Find where the given text appears and provide that cell's center as [X, Y] coordinate. 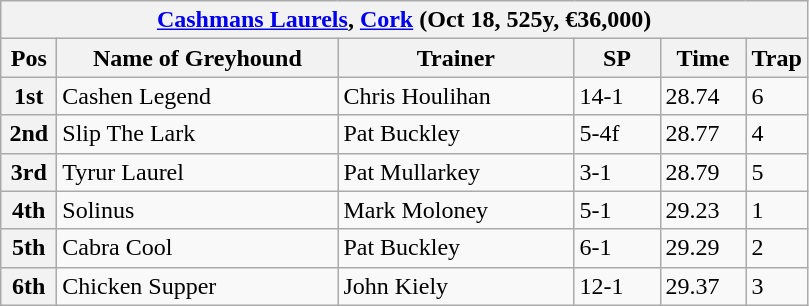
2nd [29, 134]
Mark Moloney [456, 210]
Slip The Lark [198, 134]
1st [29, 96]
28.74 [703, 96]
5-1 [617, 210]
Trap [776, 58]
5-4f [617, 134]
3 [776, 286]
5 [776, 172]
1 [776, 210]
Pat Mullarkey [456, 172]
Cabra Cool [198, 248]
3rd [29, 172]
Cashen Legend [198, 96]
28.79 [703, 172]
SP [617, 58]
6-1 [617, 248]
Cashmans Laurels, Cork (Oct 18, 525y, €36,000) [404, 20]
28.77 [703, 134]
Chris Houlihan [456, 96]
29.29 [703, 248]
Name of Greyhound [198, 58]
4th [29, 210]
6th [29, 286]
4 [776, 134]
29.23 [703, 210]
Solinus [198, 210]
3-1 [617, 172]
Tyrur Laurel [198, 172]
6 [776, 96]
14-1 [617, 96]
12-1 [617, 286]
2 [776, 248]
29.37 [703, 286]
Time [703, 58]
Chicken Supper [198, 286]
John Kiely [456, 286]
Trainer [456, 58]
Pos [29, 58]
5th [29, 248]
